Provide the [X, Y] coordinate of the cell's center where the given text is located.  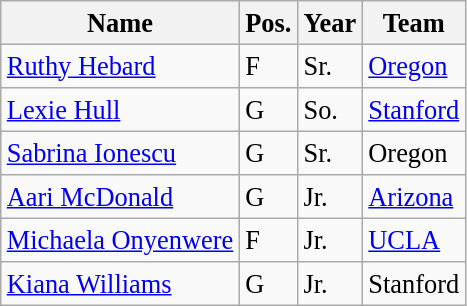
Name [120, 22]
Sabrina Ionescu [120, 153]
Team [414, 22]
Lexie Hull [120, 109]
Arizona [414, 197]
Kiana Williams [120, 284]
Ruthy Hebard [120, 66]
Michaela Onyenwere [120, 240]
UCLA [414, 240]
So. [330, 109]
Year [330, 22]
Pos. [268, 22]
Aari McDonald [120, 197]
